Provide the [X, Y] coordinate of the cell's center where the given text is located.  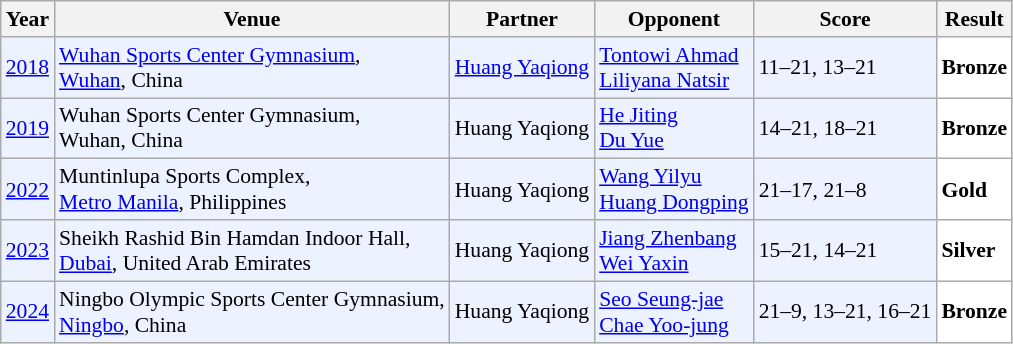
2023 [28, 250]
15–21, 14–21 [846, 250]
2018 [28, 68]
Silver [974, 250]
21–17, 21–8 [846, 190]
Partner [522, 19]
Year [28, 19]
14–21, 18–21 [846, 128]
11–21, 13–21 [846, 68]
2019 [28, 128]
He Jiting Du Yue [674, 128]
Tontowi Ahmad Liliyana Natsir [674, 68]
Muntinlupa Sports Complex,Metro Manila, Philippines [252, 190]
Ningbo Olympic Sports Center Gymnasium,Ningbo, China [252, 312]
Opponent [674, 19]
Seo Seung-jae Chae Yoo-jung [674, 312]
Result [974, 19]
Sheikh Rashid Bin Hamdan Indoor Hall,Dubai, United Arab Emirates [252, 250]
Wang Yilyu Huang Dongping [674, 190]
Score [846, 19]
Jiang Zhenbang Wei Yaxin [674, 250]
2024 [28, 312]
21–9, 13–21, 16–21 [846, 312]
Venue [252, 19]
2022 [28, 190]
Gold [974, 190]
